From the cell containing the given text, extract its center point as (X, Y) coordinate. 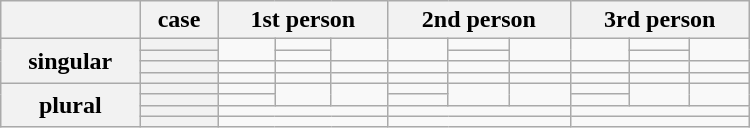
1st person (302, 20)
3rd person (660, 20)
2nd person (478, 20)
plural (70, 105)
case (180, 20)
singular (70, 61)
